Extract the [X, Y] coordinate from the center of the cell holding the provided text.  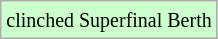
clinched Superfinal Berth [109, 20]
